Return [x, y] of the center of cell containing provided text 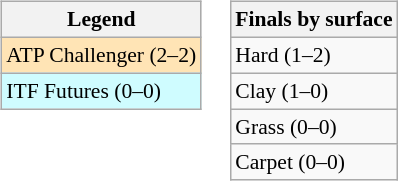
ITF Futures (0–0) [101, 91]
Grass (0–0) [314, 127]
Legend [101, 20]
Finals by surface [314, 20]
Hard (1–2) [314, 55]
ATP Challenger (2–2) [101, 55]
Carpet (0–0) [314, 162]
Clay (1–0) [314, 91]
